Return the [x, y] coordinate for the center point of the cell that contains the specified text.  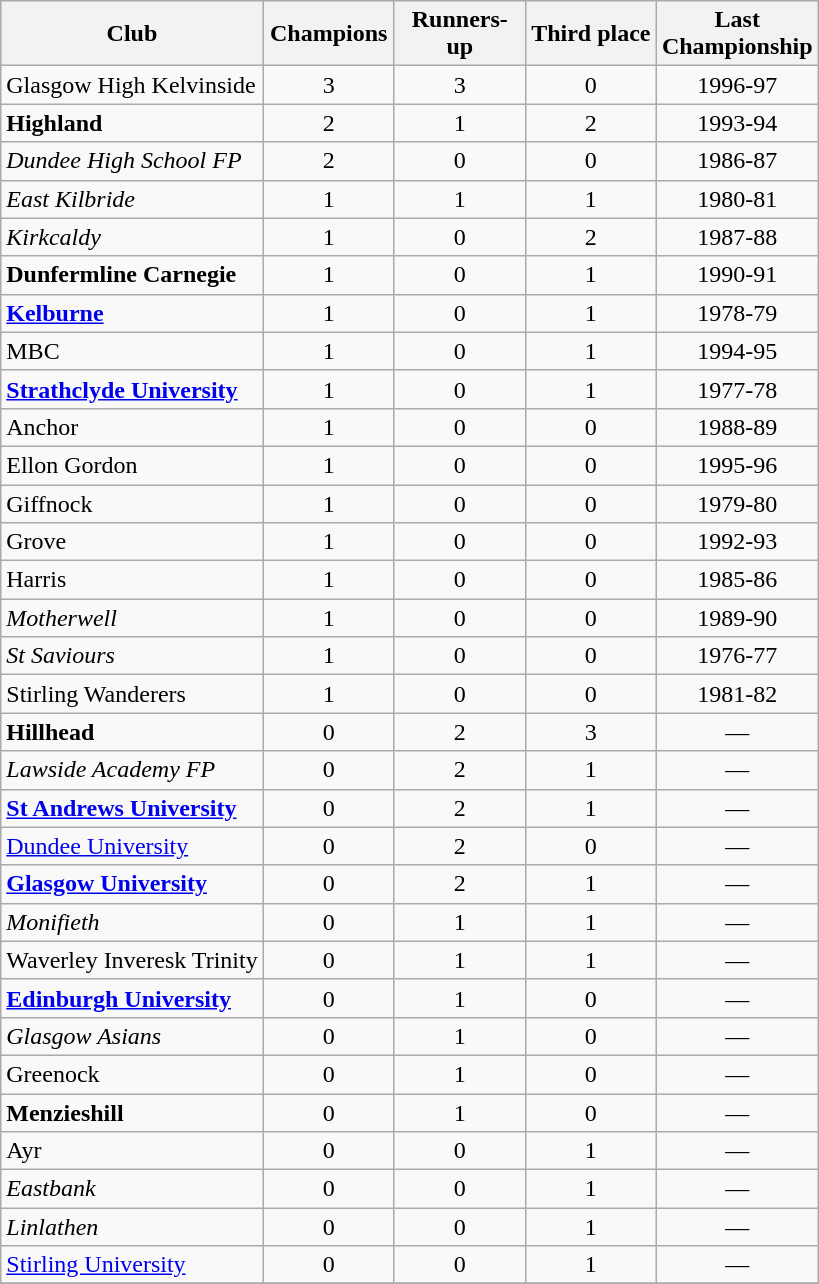
1988-89 [737, 427]
MBC [132, 351]
1977-78 [737, 389]
Harris [132, 580]
Linlathen [132, 1227]
1994-95 [737, 351]
Lawside Academy FP [132, 770]
St Andrews University [132, 808]
East Kilbride [132, 199]
Monifieth [132, 922]
Waverley Inveresk Trinity [132, 960]
1978-79 [737, 313]
Dunfermline Carnegie [132, 275]
Kelburne [132, 313]
Anchor [132, 427]
1979-80 [737, 503]
Edinburgh University [132, 998]
Glasgow University [132, 884]
Hillhead [132, 732]
Grove [132, 542]
Stirling University [132, 1265]
Ayr [132, 1151]
1995-96 [737, 465]
1986-87 [737, 161]
Dundee High School FP [132, 161]
Glasgow Asians [132, 1036]
Kirkcaldy [132, 237]
1976-77 [737, 656]
Runners-up [460, 34]
St Saviours [132, 656]
Eastbank [132, 1189]
Strathclyde University [132, 389]
Ellon Gordon [132, 465]
1996-97 [737, 85]
1985-86 [737, 580]
1981-82 [737, 694]
Stirling Wanderers [132, 694]
Club [132, 34]
1990-91 [737, 275]
Highland [132, 123]
Menzieshill [132, 1113]
1980-81 [737, 199]
1992-93 [737, 542]
Third place [590, 34]
Greenock [132, 1074]
Last Championship [737, 34]
Champions [328, 34]
1993-94 [737, 123]
1987-88 [737, 237]
Giffnock [132, 503]
1989-90 [737, 618]
Dundee University [132, 846]
Motherwell [132, 618]
Glasgow High Kelvinside [132, 85]
